Search for the cell housing the specified text and yield its [X, Y] center coordinate. 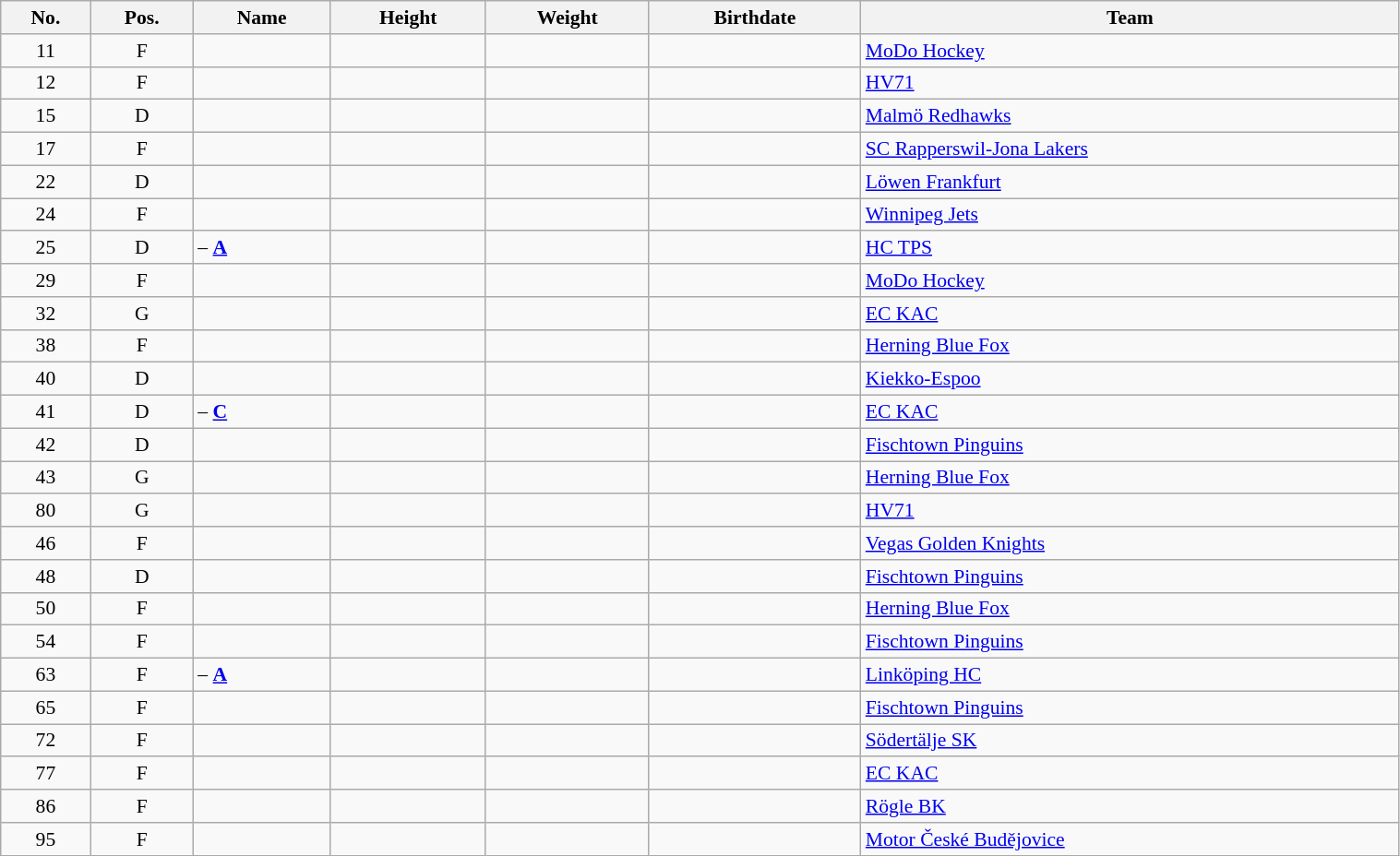
80 [46, 511]
86 [46, 806]
42 [46, 445]
40 [46, 379]
38 [46, 346]
43 [46, 478]
41 [46, 412]
77 [46, 774]
50 [46, 609]
72 [46, 741]
Malmö Redhawks [1130, 116]
SC Rapperswil-Jona Lakers [1130, 149]
Linköping HC [1130, 675]
Name [262, 18]
63 [46, 675]
No. [46, 18]
Motor České Budějovice [1130, 839]
Löwen Frankfurt [1130, 182]
– C [262, 412]
Winnipeg Jets [1130, 215]
Rögle BK [1130, 806]
Vegas Golden Knights [1130, 543]
11 [46, 51]
Kiekko-Espoo [1130, 379]
65 [46, 707]
17 [46, 149]
15 [46, 116]
Birthdate [755, 18]
32 [46, 314]
12 [46, 83]
25 [46, 248]
46 [46, 543]
Team [1130, 18]
Height [408, 18]
Södertälje SK [1130, 741]
24 [46, 215]
29 [46, 280]
Weight [567, 18]
54 [46, 642]
95 [46, 839]
22 [46, 182]
48 [46, 577]
Pos. [142, 18]
HC TPS [1130, 248]
